Output the [x, y] coordinate of the center of the cell containing the given text.  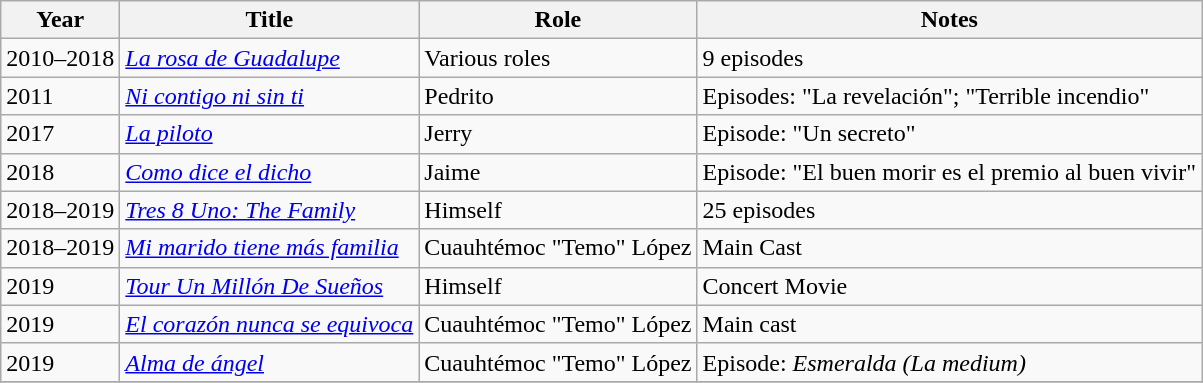
Main Cast [950, 248]
Year [60, 20]
Episode: Esmeralda (La medium) [950, 362]
2017 [60, 134]
Tour Un Millón De Sueños [270, 286]
Notes [950, 20]
Ni contigo ni sin ti [270, 96]
Title [270, 20]
Jerry [558, 134]
Episode: "Un secreto" [950, 134]
La piloto [270, 134]
Role [558, 20]
Mi marido tiene más familia [270, 248]
Alma de ángel [270, 362]
Various roles [558, 58]
Pedrito [558, 96]
Main cast [950, 324]
El corazón nunca se equivoca [270, 324]
Episodes: "La revelación"; "Terrible incendio" [950, 96]
2010–2018 [60, 58]
Jaime [558, 172]
Como dice el dicho [270, 172]
2011 [60, 96]
La rosa de Guadalupe [270, 58]
Tres 8 Uno: The Family [270, 210]
Episode: "El buen morir es el premio al buen vivir" [950, 172]
2018 [60, 172]
9 episodes [950, 58]
25 episodes [950, 210]
Concert Movie [950, 286]
